Output the [X, Y] coordinate of the center of the cell containing the given text.  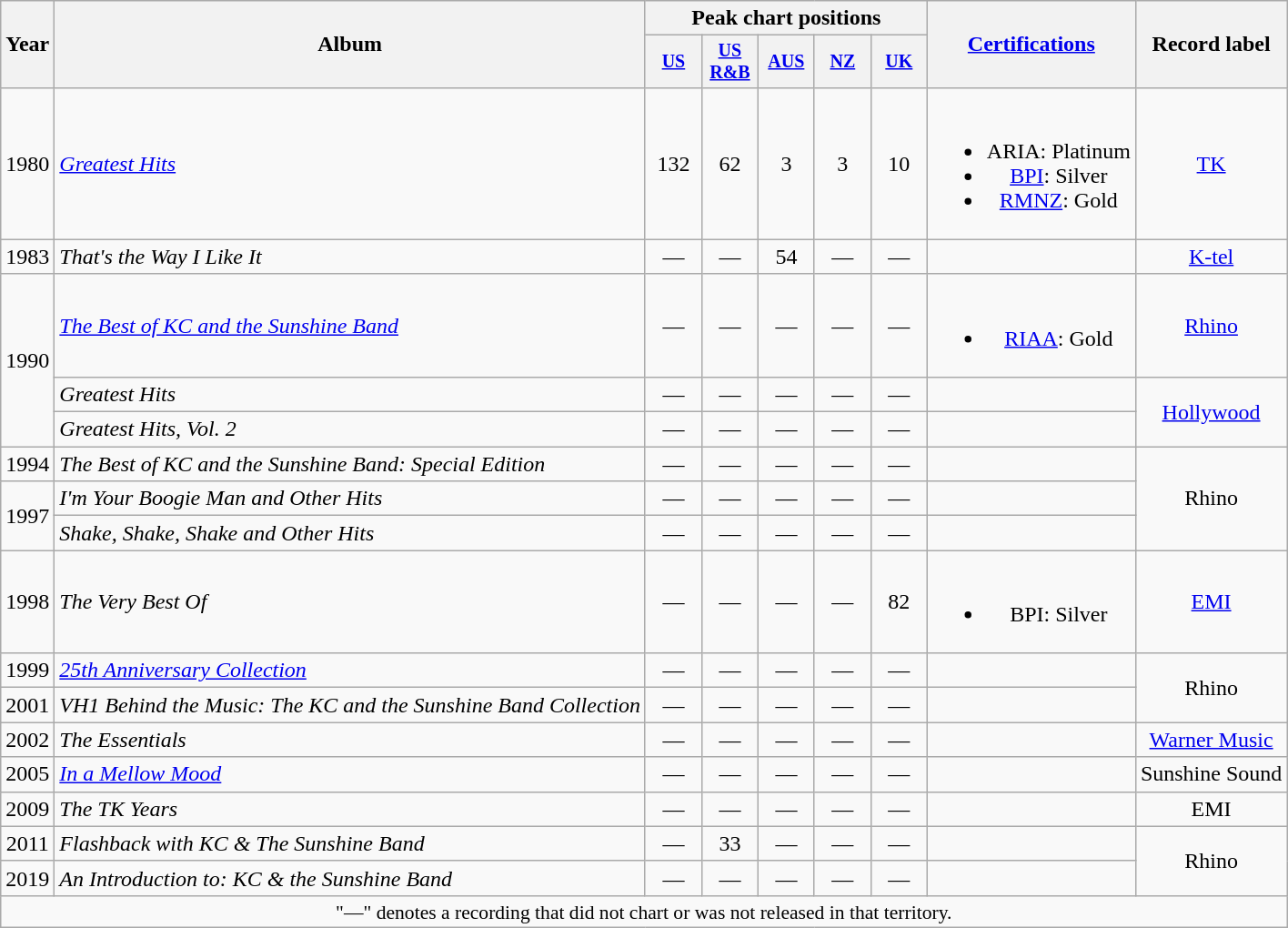
USR&B [730, 62]
1990 [27, 360]
K-tel [1211, 257]
Year [27, 45]
That's the Way I Like It [350, 257]
2005 [27, 774]
TK [1211, 164]
82 [899, 602]
AUS [786, 62]
54 [786, 257]
BPI: Silver [1031, 602]
NZ [842, 62]
2009 [27, 809]
The TK Years [350, 809]
UK [899, 62]
2011 [27, 843]
The Best of KC and the Sunshine Band: Special Edition [350, 464]
Sunshine Sound [1211, 774]
The Very Best Of [350, 602]
1994 [27, 464]
62 [730, 164]
Peak chart positions [786, 18]
The Essentials [350, 740]
Album [350, 45]
"—" denotes a recording that did not chart or was not released in that territory. [644, 912]
33 [730, 843]
25th Anniversary Collection [350, 671]
In a Mellow Mood [350, 774]
2019 [27, 878]
2002 [27, 740]
1997 [27, 516]
2001 [27, 705]
Record label [1211, 45]
VH1 Behind the Music: The KC and the Sunshine Band Collection [350, 705]
1998 [27, 602]
RIAA: Gold [1031, 326]
Warner Music [1211, 740]
1983 [27, 257]
An Introduction to: KC & the Sunshine Band [350, 878]
Certifications [1031, 45]
1999 [27, 671]
Flashback with KC & The Sunshine Band [350, 843]
ARIA: PlatinumBPI: SilverRMNZ: Gold [1031, 164]
Hollywood [1211, 411]
US [673, 62]
Greatest Hits, Vol. 2 [350, 429]
10 [899, 164]
The Best of KC and the Sunshine Band [350, 326]
Shake, Shake, Shake and Other Hits [350, 533]
I'm Your Boogie Man and Other Hits [350, 499]
1980 [27, 164]
132 [673, 164]
